Return the [x, y] coordinate for the center point of the cell that contains the specified text.  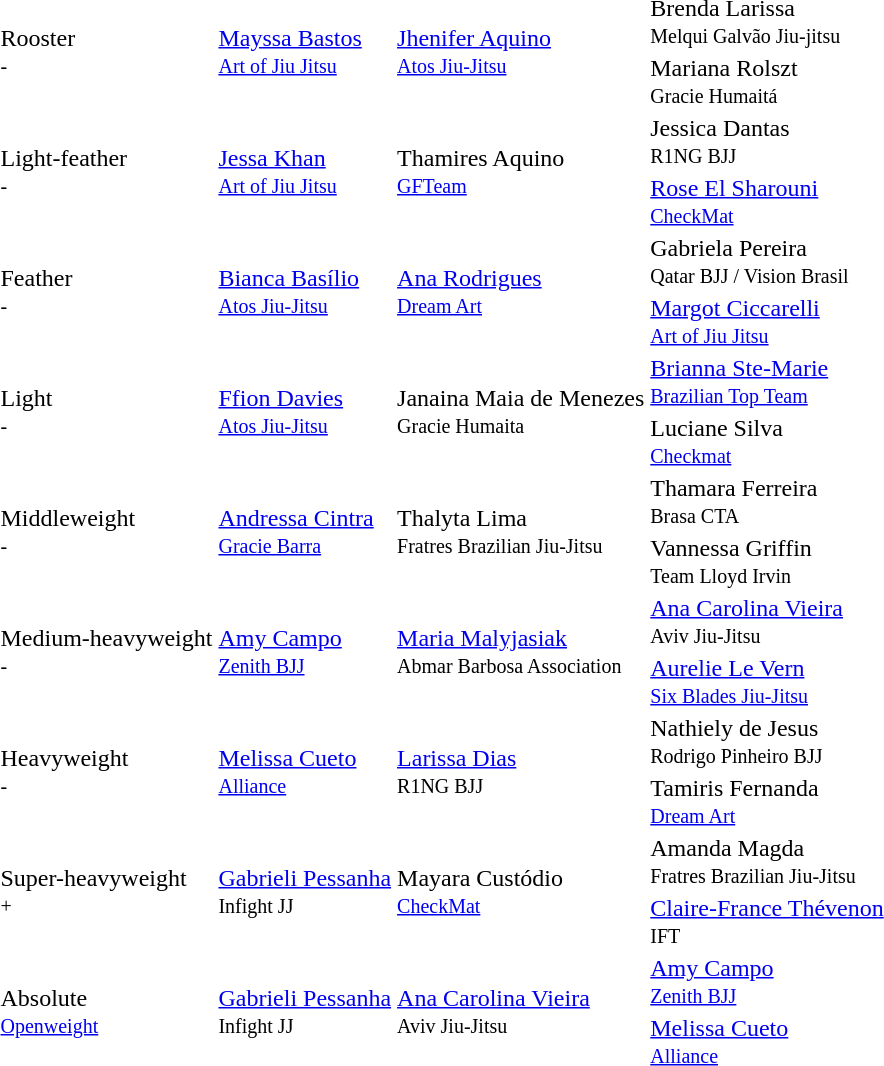
Thalyta Lima Fratres Brazilian Jiu-Jitsu [521, 532]
Andressa CintraGracie Barra [305, 532]
Mayara CustódioCheckMat [521, 892]
Ffion DaviesAtos Jiu-Jitsu [305, 412]
Melissa CuetoAlliance [305, 772]
Maria MalyjasiakAbmar Barbosa Association [521, 652]
Ana RodriguesDream Art [521, 292]
Amy CampoZenith BJJ [305, 652]
Larissa DiasR1NG BJJ [521, 772]
Thamires Aquino GFTeam [521, 172]
Janaina Maia de MenezesGracie Humaita [521, 412]
Bianca BasílioAtos Jiu-Jitsu [305, 292]
Jessa KhanArt of Jiu Jitsu [305, 172]
Gabrieli PessanhaInfight JJ [305, 892]
